Find where the given text appears and provide that cell's center as [X, Y] coordinate. 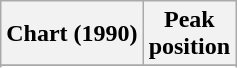
Chart (1990) [72, 34]
Peakposition [189, 34]
